Return [X, Y] of the center of cell containing provided text 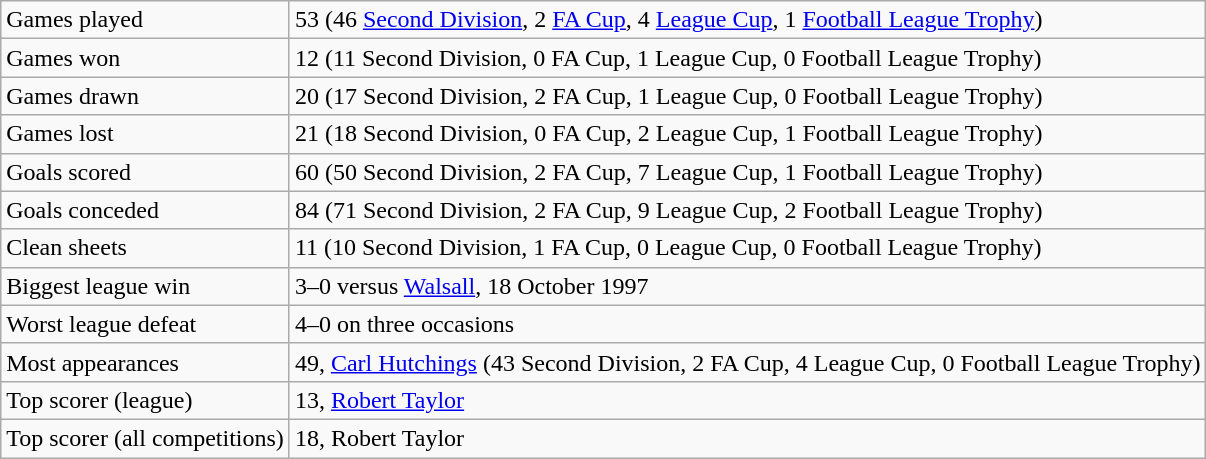
53 (46 Second Division, 2 FA Cup, 4 League Cup, 1 Football League Trophy) [748, 20]
21 (18 Second Division, 0 FA Cup, 2 League Cup, 1 Football League Trophy) [748, 134]
18, Robert Taylor [748, 438]
11 (10 Second Division, 1 FA Cup, 0 League Cup, 0 Football League Trophy) [748, 248]
Games won [146, 58]
12 (11 Second Division, 0 FA Cup, 1 League Cup, 0 Football League Trophy) [748, 58]
84 (71 Second Division, 2 FA Cup, 9 League Cup, 2 Football League Trophy) [748, 210]
49, Carl Hutchings (43 Second Division, 2 FA Cup, 4 League Cup, 0 Football League Trophy) [748, 362]
Games lost [146, 134]
3–0 versus Walsall, 18 October 1997 [748, 286]
Top scorer (league) [146, 400]
Clean sheets [146, 248]
Goals scored [146, 172]
Most appearances [146, 362]
Top scorer (all competitions) [146, 438]
Goals conceded [146, 210]
Biggest league win [146, 286]
Games played [146, 20]
20 (17 Second Division, 2 FA Cup, 1 League Cup, 0 Football League Trophy) [748, 96]
Worst league defeat [146, 324]
4–0 on three occasions [748, 324]
60 (50 Second Division, 2 FA Cup, 7 League Cup, 1 Football League Trophy) [748, 172]
13, Robert Taylor [748, 400]
Games drawn [146, 96]
